Output the [x, y] coordinate of the center of the cell containing the given text.  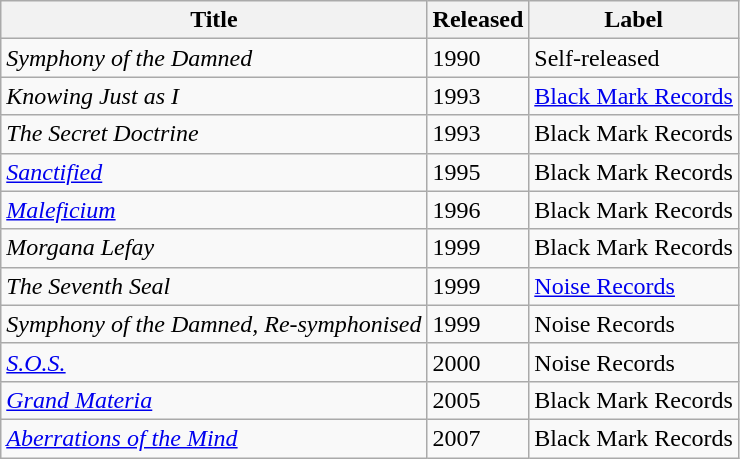
Maleficium [214, 210]
The Seventh Seal [214, 286]
Sanctified [214, 172]
Label [634, 20]
2000 [478, 362]
1995 [478, 172]
Knowing Just as I [214, 96]
Grand Materia [214, 400]
Title [214, 20]
The Secret Doctrine [214, 134]
Symphony of the Damned, Re-symphonised [214, 324]
1996 [478, 210]
2005 [478, 400]
S.O.S. [214, 362]
Self-released [634, 58]
Aberrations of the Mind [214, 438]
Morgana Lefay [214, 248]
1990 [478, 58]
Released [478, 20]
2007 [478, 438]
Symphony of the Damned [214, 58]
